Pinpoint the cell where the given text exists, returning its (x, y) midpoint coordinate. 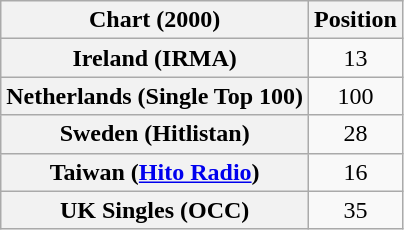
100 (356, 96)
UK Singles (OCC) (155, 210)
28 (356, 134)
Position (356, 20)
13 (356, 58)
16 (356, 172)
Sweden (Hitlistan) (155, 134)
Chart (2000) (155, 20)
35 (356, 210)
Taiwan (Hito Radio) (155, 172)
Ireland (IRMA) (155, 58)
Netherlands (Single Top 100) (155, 96)
